Return the [X, Y] coordinate for the center point of the cell that contains the specified text.  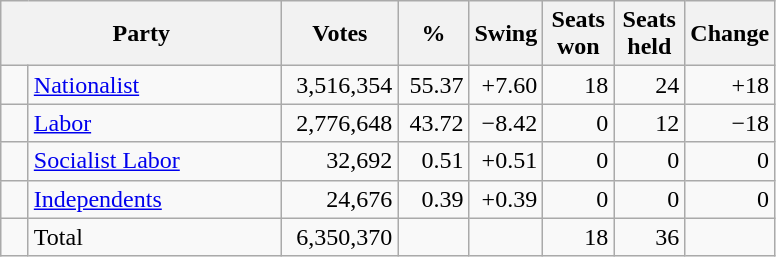
Nationalist [155, 85]
2,776,648 [340, 123]
+0.39 [506, 199]
+0.51 [506, 161]
+18 [730, 85]
24,676 [340, 199]
43.72 [434, 123]
12 [650, 123]
Change [730, 34]
32,692 [340, 161]
36 [650, 237]
0.39 [434, 199]
Swing [506, 34]
+7.60 [506, 85]
6,350,370 [340, 237]
Seats won [578, 34]
55.37 [434, 85]
0.51 [434, 161]
−8.42 [506, 123]
Votes [340, 34]
Labor [155, 123]
Socialist Labor [155, 161]
Total [155, 237]
Seats held [650, 34]
−18 [730, 123]
24 [650, 85]
3,516,354 [340, 85]
Independents [155, 199]
% [434, 34]
Party [142, 34]
